Provide the [X, Y] coordinate of the cell's center where the given text is located.  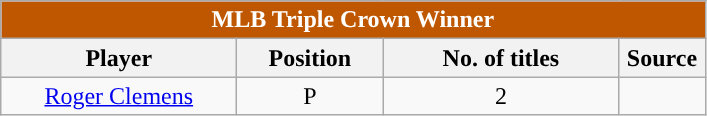
MLB Triple Crown Winner [353, 20]
P [310, 96]
Player [119, 58]
No. of titles [501, 58]
Source [662, 58]
2 [501, 96]
Position [310, 58]
Roger Clemens [119, 96]
